Provide the (X, Y) coordinate of the cell's center where the given text is located.  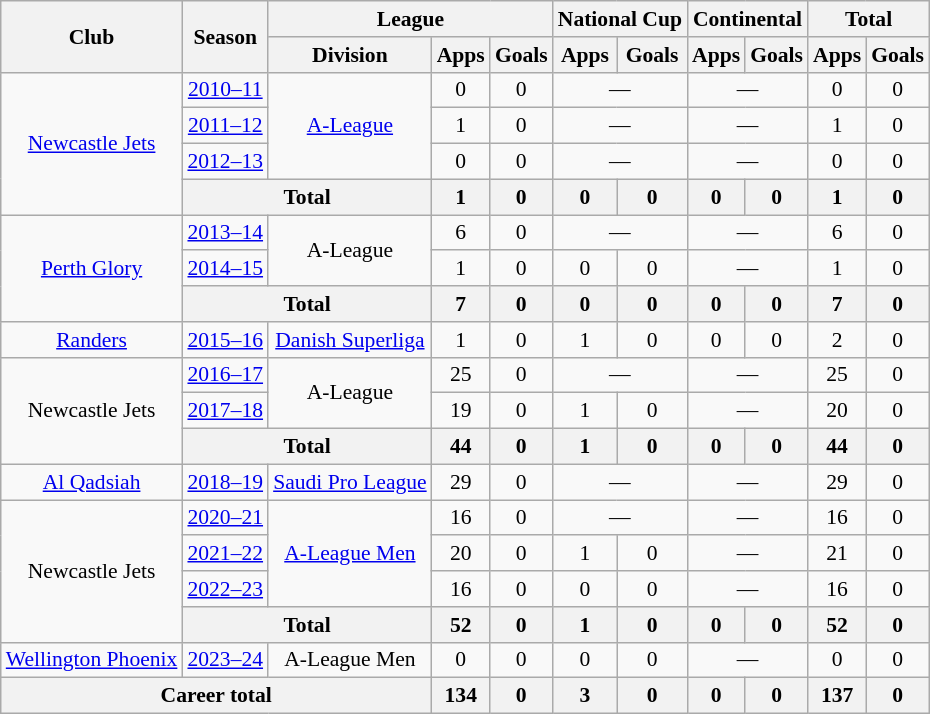
Continental (748, 19)
Randers (92, 340)
2013–14 (225, 233)
2020–21 (225, 518)
Wellington Phoenix (92, 660)
Saudi Pro League (350, 482)
Career total (216, 696)
2010–11 (225, 90)
Perth Glory (92, 268)
2012–13 (225, 162)
2014–15 (225, 269)
2023–24 (225, 660)
2015–16 (225, 340)
Division (350, 55)
Club (92, 36)
134 (461, 696)
Season (225, 36)
137 (837, 696)
League (410, 19)
National Cup (620, 19)
2018–19 (225, 482)
2016–17 (225, 375)
Danish Superliga (350, 340)
2022–23 (225, 589)
2 (837, 340)
2011–12 (225, 126)
Al Qadsiah (92, 482)
21 (837, 554)
19 (461, 411)
2017–18 (225, 411)
3 (585, 696)
2021–22 (225, 554)
